Extract the (x, y) coordinate from the center of the cell holding the provided text.  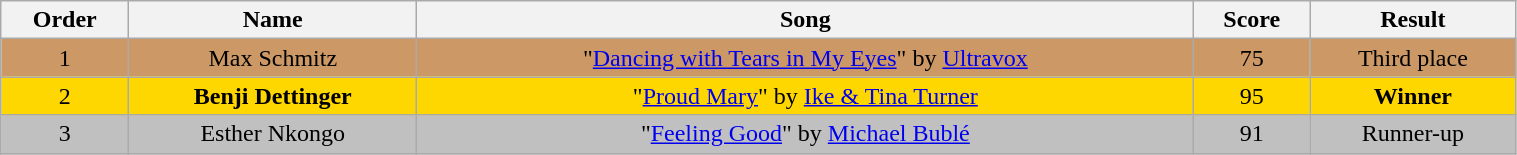
Order (65, 20)
Third place (1413, 58)
Winner (1413, 96)
Song (806, 20)
95 (1252, 96)
Benji Dettinger (273, 96)
"Dancing with Tears in My Eyes" by Ultravox (806, 58)
"Feeling Good" by Michael Bublé (806, 134)
Name (273, 20)
Runner-up (1413, 134)
"Proud Mary" by Ike & Tina Turner (806, 96)
Score (1252, 20)
75 (1252, 58)
2 (65, 96)
1 (65, 58)
Result (1413, 20)
Esther Nkongo (273, 134)
3 (65, 134)
Max Schmitz (273, 58)
91 (1252, 134)
